Search for the cell housing the specified text and yield its [X, Y] center coordinate. 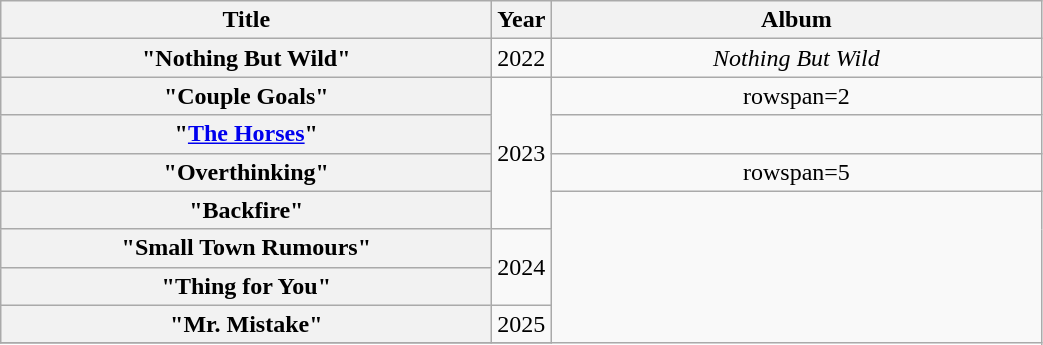
"Couple Goals" [246, 96]
Title [246, 20]
rowspan=5 [796, 172]
"The Horses" [246, 134]
2022 [522, 58]
2023 [522, 153]
"Thing for You" [246, 286]
2025 [522, 324]
rowspan=2 [796, 96]
Year [522, 20]
"Overthinking" [246, 172]
Nothing But Wild [796, 58]
"Small Town Rumours" [246, 248]
"Mr. Mistake" [246, 324]
"Nothing But Wild" [246, 58]
"Backfire" [246, 210]
Album [796, 20]
2024 [522, 267]
